Provide the (X, Y) coordinate of the cell's center where the given text is located.  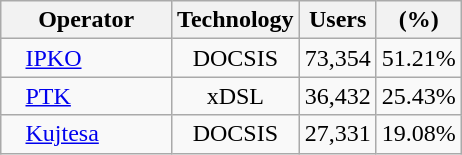
25.43% (418, 96)
Kujtesa (86, 134)
Technology (236, 20)
27,331 (338, 134)
19.08% (418, 134)
(%) (418, 20)
Operator (86, 20)
36,432 (338, 96)
IPKO (86, 58)
51.21% (418, 58)
73,354 (338, 58)
PTK (86, 96)
Users (338, 20)
xDSL (236, 96)
